From the cell containing the given text, extract its center point as (x, y) coordinate. 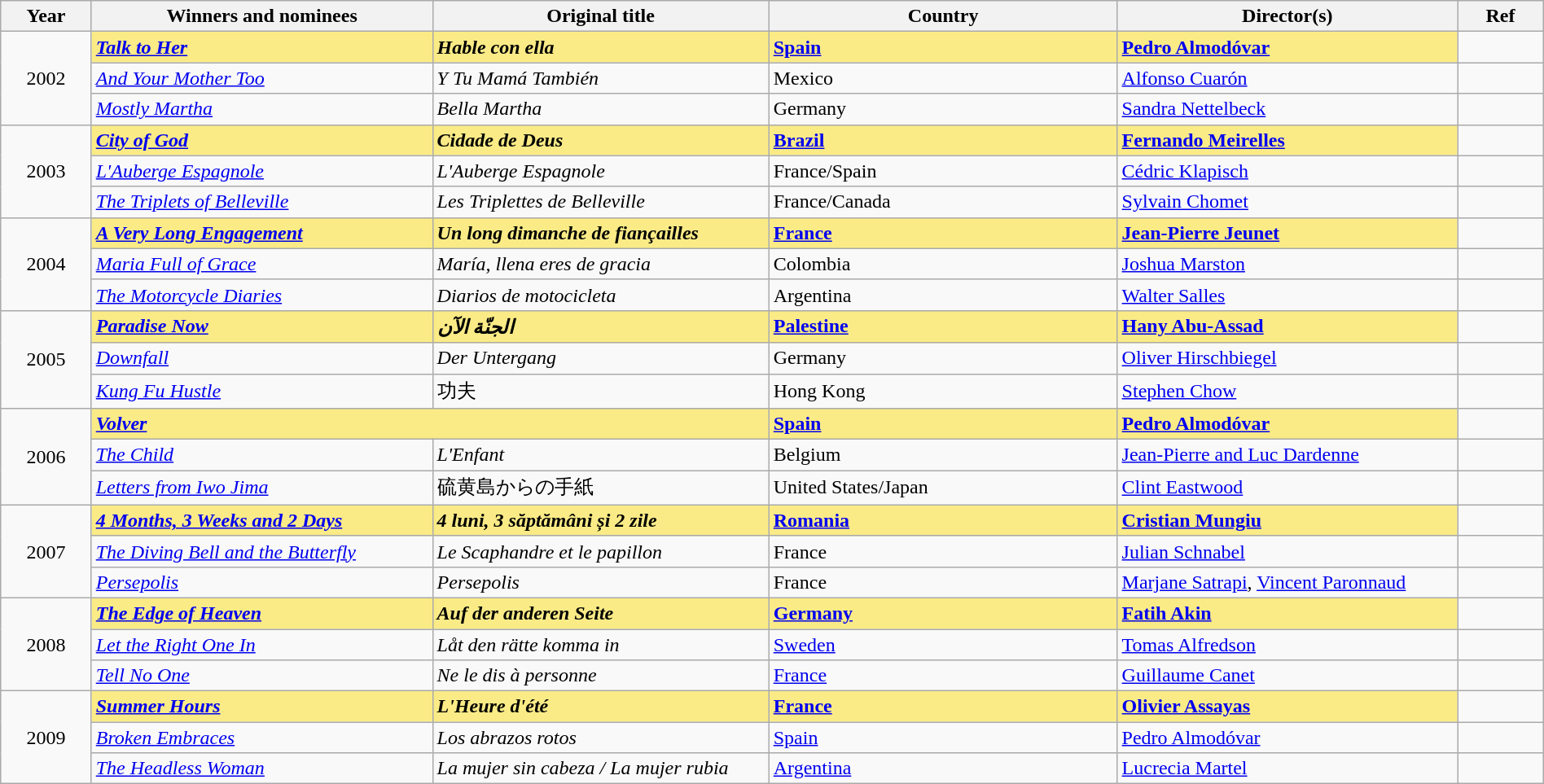
La mujer sin cabeza / La mujer rubia (601, 769)
Broken Embraces (262, 738)
France/Spain (943, 171)
Talk to Her (262, 47)
United States/Japan (943, 488)
Maria Full of Grace (262, 264)
Fatih Akin (1287, 613)
Country (943, 16)
Jean-Pierre Jeunet (1287, 233)
Hable con ella (601, 47)
Original title (601, 16)
Let the Right One In (262, 644)
The Child (262, 455)
Låt den rätte komma in (601, 644)
Marjane Satrapi, Vincent Paronnaud (1287, 582)
Cédric Klapisch (1287, 171)
L'Enfant (601, 455)
The Triplets of Belleville (262, 202)
Sylvain Chomet (1287, 202)
Bella Martha (601, 109)
Hany Abu-Assad (1287, 326)
Sweden (943, 644)
2003 (46, 171)
Julian Schnabel (1287, 551)
Palestine (943, 326)
Mostly Martha (262, 109)
الجنّة الآن (601, 326)
The Edge of Heaven (262, 613)
Volver (430, 424)
硫黄島からの手紙 (601, 488)
2007 (46, 551)
Paradise Now (262, 326)
Brazil (943, 140)
Hong Kong (943, 391)
France/Canada (943, 202)
功夫 (601, 391)
Un long dimanche de fiançailles (601, 233)
Kung Fu Hustle (262, 391)
City of God (262, 140)
Winners and nominees (262, 16)
Walter Salles (1287, 295)
Letters from Iwo Jima (262, 488)
Jean-Pierre and Luc Dardenne (1287, 455)
2005 (46, 359)
Director(s) (1287, 16)
2006 (46, 458)
Summer Hours (262, 707)
Sandra Nettelbeck (1287, 109)
The Diving Bell and the Butterfly (262, 551)
Colombia (943, 264)
Cidade de Deus (601, 140)
Stephen Chow (1287, 391)
The Motorcycle Diaries (262, 295)
Mexico (943, 78)
Guillaume Canet (1287, 676)
Ref (1501, 16)
2004 (46, 264)
And Your Mother Too (262, 78)
A Very Long Engagement (262, 233)
2009 (46, 738)
Los abrazos rotos (601, 738)
L'Heure d'été (601, 707)
Tell No One (262, 676)
Les Triplettes de Belleville (601, 202)
Diarios de motocicleta (601, 295)
Joshua Marston (1287, 264)
Ne le dis à personne (601, 676)
Belgium (943, 455)
Romania (943, 520)
Le Scaphandre et le papillon (601, 551)
Oliver Hirschbiegel (1287, 358)
Fernando Meirelles (1287, 140)
Y Tu Mamá También (601, 78)
2002 (46, 78)
4 luni, 3 săptămâni și 2 zile (601, 520)
Auf der anderen Seite (601, 613)
Olivier Assayas (1287, 707)
Alfonso Cuarón (1287, 78)
Cristian Mungiu (1287, 520)
2008 (46, 644)
Lucrecia Martel (1287, 769)
4 Months, 3 Weeks and 2 Days (262, 520)
Year (46, 16)
Der Untergang (601, 358)
Tomas Alfredson (1287, 644)
Clint Eastwood (1287, 488)
María, llena eres de gracia (601, 264)
Downfall (262, 358)
The Headless Woman (262, 769)
